Scan for the cell matching the given text and deliver its [x, y] coordinate at center. 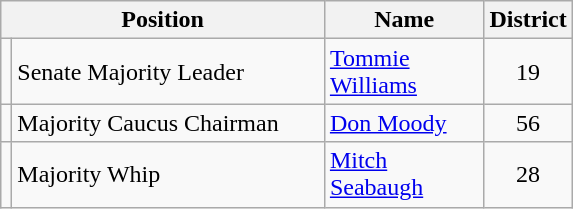
Don Moody [404, 123]
Majority Whip [168, 174]
56 [528, 123]
Majority Caucus Chairman [168, 123]
District [528, 20]
Senate Majority Leader [168, 72]
Mitch Seabaugh [404, 174]
Name [404, 20]
Tommie Williams [404, 72]
19 [528, 72]
Position [163, 20]
28 [528, 174]
